Return [x, y] of the center of cell containing provided text 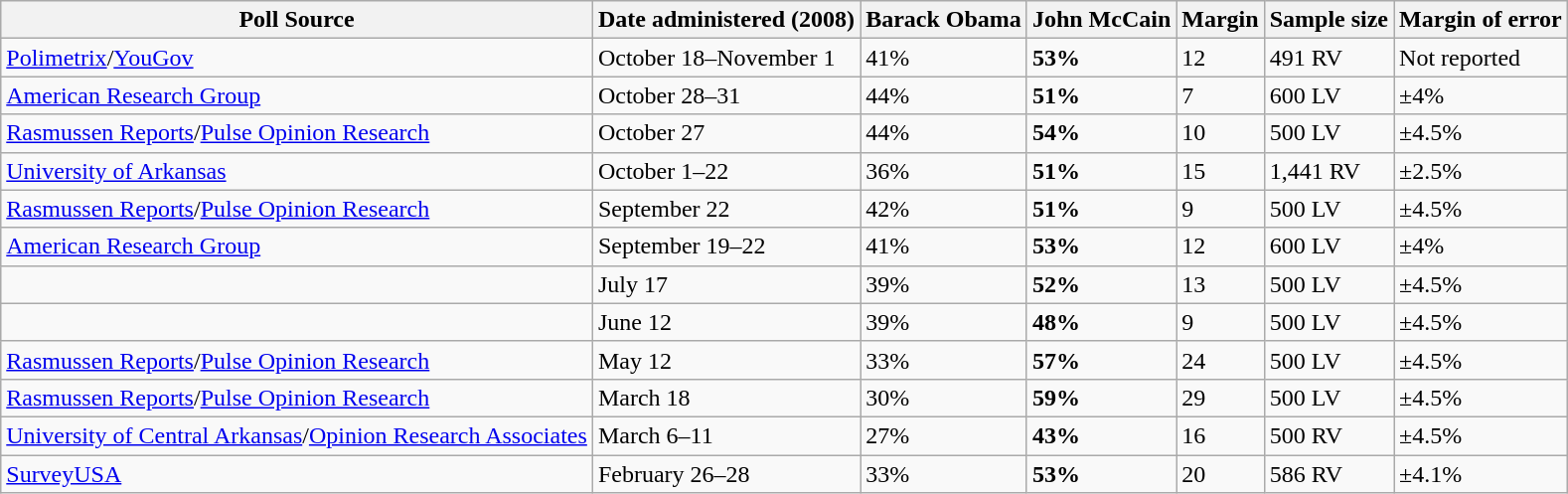
59% [1101, 398]
24 [1220, 360]
John McCain [1101, 20]
42% [944, 209]
54% [1101, 133]
491 RV [1329, 58]
57% [1101, 360]
October 28–31 [725, 95]
±4.1% [1481, 474]
500 RV [1329, 435]
48% [1101, 322]
October 18–November 1 [725, 58]
Margin of error [1481, 20]
Polimetrix/YouGov [297, 58]
University of Central Arkansas/Opinion Research Associates [297, 435]
Sample size [1329, 20]
10 [1220, 133]
September 19–22 [725, 247]
July 17 [725, 284]
Date administered (2008) [725, 20]
Not reported [1481, 58]
586 RV [1329, 474]
June 12 [725, 322]
February 26–28 [725, 474]
Poll Source [297, 20]
March 6–11 [725, 435]
36% [944, 171]
27% [944, 435]
43% [1101, 435]
Barack Obama [944, 20]
March 18 [725, 398]
October 1–22 [725, 171]
Margin [1220, 20]
University of Arkansas [297, 171]
7 [1220, 95]
±2.5% [1481, 171]
15 [1220, 171]
1,441 RV [1329, 171]
13 [1220, 284]
30% [944, 398]
September 22 [725, 209]
May 12 [725, 360]
16 [1220, 435]
29 [1220, 398]
October 27 [725, 133]
52% [1101, 284]
20 [1220, 474]
SurveyUSA [297, 474]
